Identify which cell holds the provided text, then report its (x, y) central coordinate. 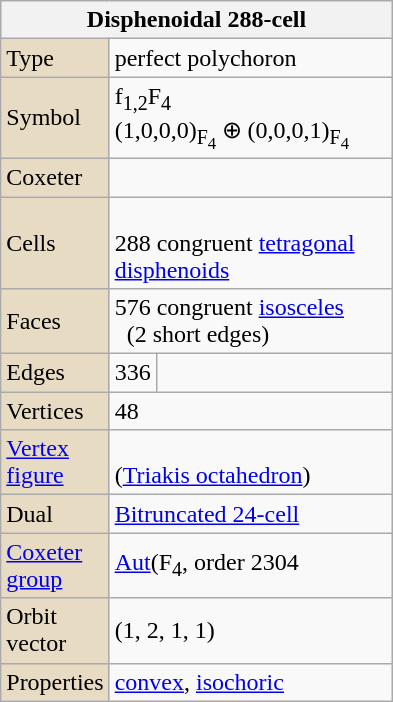
Edges (55, 373)
Vertex figure (55, 462)
Dual (55, 514)
Cells (55, 243)
Type (55, 58)
Orbit vector (55, 630)
288 congruent tetragonal disphenoids (250, 243)
48 (250, 411)
Disphenoidal 288-cell (197, 20)
Vertices (55, 411)
f1,2F4 (1,0,0,0)F4 ⊕ (0,0,0,1)F4 (250, 118)
Symbol (55, 118)
Faces (55, 322)
Bitruncated 24-cell (250, 514)
Aut(F4, order 2304 (250, 566)
336 (132, 373)
Properties (55, 682)
576 congruent isosceles (2 short edges) (250, 322)
Coxeter group (55, 566)
(1, 2, 1, 1) (250, 630)
convex, isochoric (250, 682)
(Triakis octahedron) (250, 462)
perfect polychoron (250, 58)
Coxeter (55, 177)
